Scan for the cell matching the given text and deliver its (X, Y) coordinate at center. 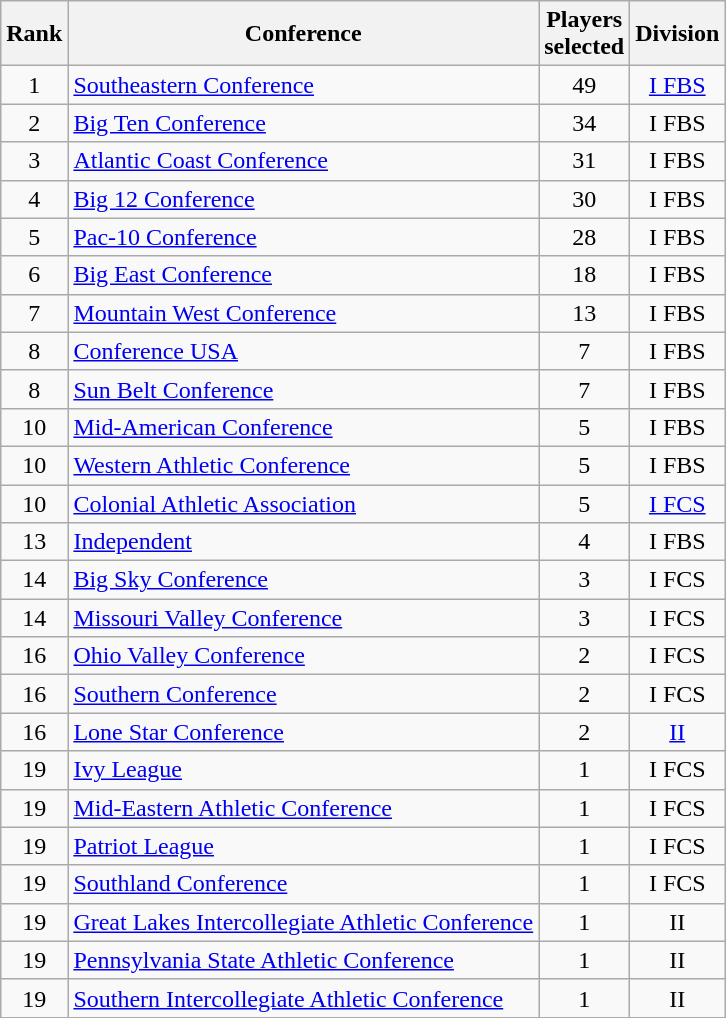
Big East Conference (304, 275)
Western Athletic Conference (304, 465)
Conference (304, 34)
Sun Belt Conference (304, 389)
Great Lakes Intercollegiate Athletic Conference (304, 922)
34 (584, 123)
Southland Conference (304, 884)
Mid-Eastern Athletic Conference (304, 808)
Atlantic Coast Conference (304, 161)
6 (34, 275)
18 (584, 275)
Pac-10 Conference (304, 237)
Big Sky Conference (304, 580)
Division (678, 34)
Southern Intercollegiate Athletic Conference (304, 998)
Colonial Athletic Association (304, 503)
Rank (34, 34)
Big 12 Conference (304, 199)
Pennsylvania State Athletic Conference (304, 960)
28 (584, 237)
30 (584, 199)
Big Ten Conference (304, 123)
Mid-American Conference (304, 427)
49 (584, 85)
Southern Conference (304, 694)
Ivy League (304, 770)
Ohio Valley Conference (304, 656)
Playersselected (584, 34)
Mountain West Conference (304, 313)
Lone Star Conference (304, 732)
Conference USA (304, 351)
Independent (304, 542)
Missouri Valley Conference (304, 618)
Southeastern Conference (304, 85)
31 (584, 161)
Patriot League (304, 846)
